Identify which cell holds the provided text, then report its [X, Y] central coordinate. 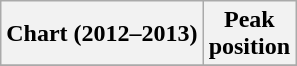
Peakposition [249, 34]
Chart (2012–2013) [102, 34]
